Find where the given text appears and provide that cell's center as [X, Y] coordinate. 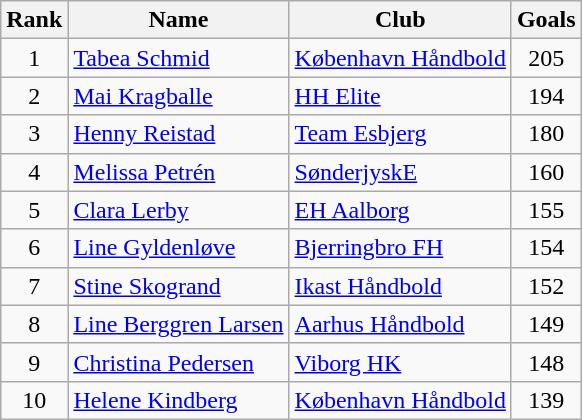
148 [546, 362]
Helene Kindberg [178, 400]
160 [546, 172]
Ikast Håndbold [400, 286]
Line Berggren Larsen [178, 324]
9 [34, 362]
152 [546, 286]
Henny Reistad [178, 134]
5 [34, 210]
155 [546, 210]
149 [546, 324]
1 [34, 58]
6 [34, 248]
Melissa Petrén [178, 172]
SønderjyskE [400, 172]
Viborg HK [400, 362]
Tabea Schmid [178, 58]
Bjerringbro FH [400, 248]
Team Esbjerg [400, 134]
Mai Kragballe [178, 96]
Clara Lerby [178, 210]
EH Aalborg [400, 210]
Line Gyldenløve [178, 248]
Rank [34, 20]
3 [34, 134]
180 [546, 134]
139 [546, 400]
Goals [546, 20]
205 [546, 58]
10 [34, 400]
154 [546, 248]
7 [34, 286]
Stine Skogrand [178, 286]
HH Elite [400, 96]
Christina Pedersen [178, 362]
Club [400, 20]
4 [34, 172]
2 [34, 96]
Aarhus Håndbold [400, 324]
194 [546, 96]
Name [178, 20]
8 [34, 324]
